Return (x, y) of the center of cell containing provided text 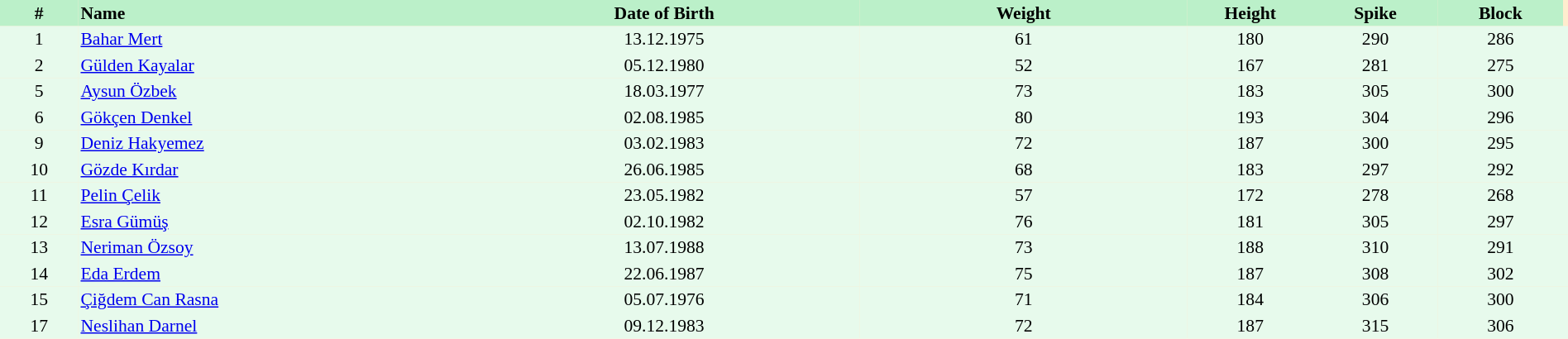
02.10.1982 (664, 222)
Eda Erdem (273, 274)
18.03.1977 (664, 91)
61 (1024, 40)
184 (1250, 299)
68 (1024, 169)
296 (1500, 117)
Gülden Kayalar (273, 65)
03.02.1983 (664, 144)
13.07.1988 (664, 248)
Spike (1374, 13)
Neriman Özsoy (273, 248)
05.12.1980 (664, 65)
11 (39, 195)
80 (1024, 117)
14 (39, 274)
1 (39, 40)
Çiğdem Can Rasna (273, 299)
310 (1374, 248)
167 (1250, 65)
23.05.1982 (664, 195)
Weight (1024, 13)
268 (1500, 195)
52 (1024, 65)
Deniz Hakyemez (273, 144)
275 (1500, 65)
57 (1024, 195)
75 (1024, 274)
17 (39, 326)
Block (1500, 13)
172 (1250, 195)
2 (39, 65)
278 (1374, 195)
10 (39, 169)
09.12.1983 (664, 326)
# (39, 13)
Neslihan Darnel (273, 326)
302 (1500, 274)
304 (1374, 117)
Height (1250, 13)
193 (1250, 117)
Aysun Özbek (273, 91)
180 (1250, 40)
291 (1500, 248)
Gökçen Denkel (273, 117)
76 (1024, 222)
Pelin Çelik (273, 195)
281 (1374, 65)
295 (1500, 144)
286 (1500, 40)
12 (39, 222)
71 (1024, 299)
05.07.1976 (664, 299)
Esra Gümüş (273, 222)
13 (39, 248)
6 (39, 117)
Name (273, 13)
15 (39, 299)
188 (1250, 248)
Bahar Mert (273, 40)
181 (1250, 222)
308 (1374, 274)
13.12.1975 (664, 40)
Gözde Kırdar (273, 169)
26.06.1985 (664, 169)
290 (1374, 40)
22.06.1987 (664, 274)
02.08.1985 (664, 117)
5 (39, 91)
315 (1374, 326)
9 (39, 144)
292 (1500, 169)
Date of Birth (664, 13)
